Determine the (x, y) coordinate at the center of the cell enclosing the given text.  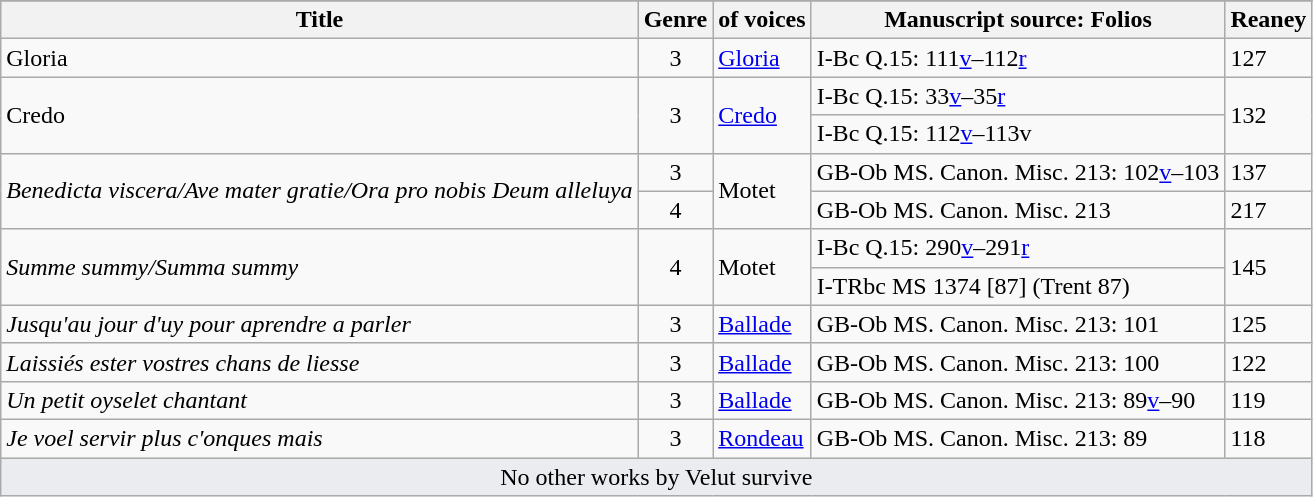
No other works by Velut survive (656, 477)
132 (1268, 115)
Title (320, 20)
GB-Ob MS. Canon. Misc. 213: 89v–90 (1018, 400)
I-Bc Q.15: 111v–112r (1018, 58)
Laissiés ester vostres chans de liesse (320, 362)
GB-Ob MS. Canon. Misc. 213: 100 (1018, 362)
125 (1268, 324)
Je voel servir plus c'onques mais (320, 438)
I-Bc Q.15: 112v–113v (1018, 134)
GB-Ob MS. Canon. Misc. 213: 89 (1018, 438)
127 (1268, 58)
Reaney (1268, 20)
of voices (762, 20)
I-TRbc MS 1374 [87] (Trent 87) (1018, 286)
122 (1268, 362)
Jusqu'au jour d'uy pour aprendre a parler (320, 324)
GB-Ob MS. Canon. Misc. 213: 102v–103 (1018, 172)
118 (1268, 438)
GB-Ob MS. Canon. Misc. 213 (1018, 210)
145 (1268, 267)
GB-Ob MS. Canon. Misc. 213: 101 (1018, 324)
Summe summy/Summa summy (320, 267)
Un petit oyselet chantant (320, 400)
I-Bc Q.15: 290v–291r (1018, 248)
Genre (676, 20)
I-Bc Q.15: 33v–35r (1018, 96)
217 (1268, 210)
Benedicta viscera/Ave mater gratie/Ora pro nobis Deum alleluya (320, 191)
Rondeau (762, 438)
137 (1268, 172)
Manuscript source: Folios (1018, 20)
119 (1268, 400)
